Output the (x, y) coordinate of the center of the cell containing the given text.  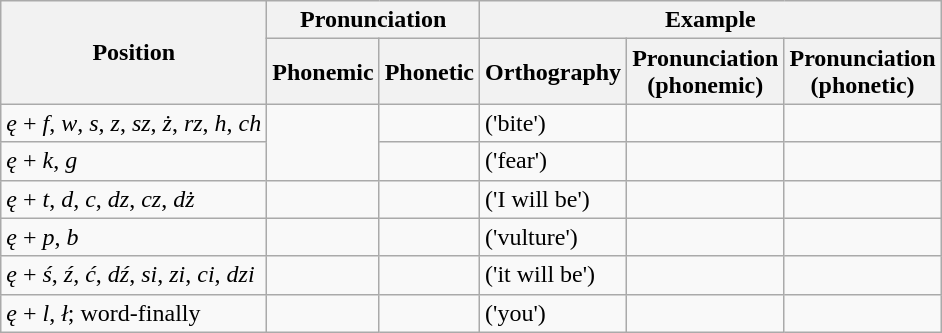
('fear') (554, 161)
('you') (554, 313)
('bite') (554, 123)
Phonetic (429, 72)
ę + f, w, s, z, sz, ż, rz, h, ch (134, 123)
ę + t, d, c, dz, cz, dż (134, 199)
ę + p, b (134, 237)
Pronunciation(phonetic) (862, 72)
Phonemic (323, 72)
Orthography (554, 72)
ę + l, ł; word-finally (134, 313)
ę + k, g (134, 161)
Pronunciation (374, 20)
Pronunciation(phonemic) (706, 72)
('vulture') (554, 237)
Example (711, 20)
('it will be') (554, 275)
ę + ś, ź, ć, dź, si, zi, ci, dzi (134, 275)
Position (134, 52)
('I will be') (554, 199)
